From the cell containing the given text, extract its center point as [x, y] coordinate. 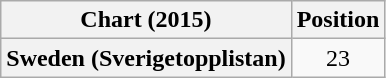
Position [338, 20]
Sweden (Sverigetopplistan) [146, 58]
23 [338, 58]
Chart (2015) [146, 20]
